Identify which cell holds the provided text, then report its (x, y) central coordinate. 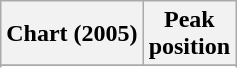
Peakposition (189, 34)
Chart (2005) (72, 34)
